Locate the cell with the specified text and output its [x, y] center coordinate. 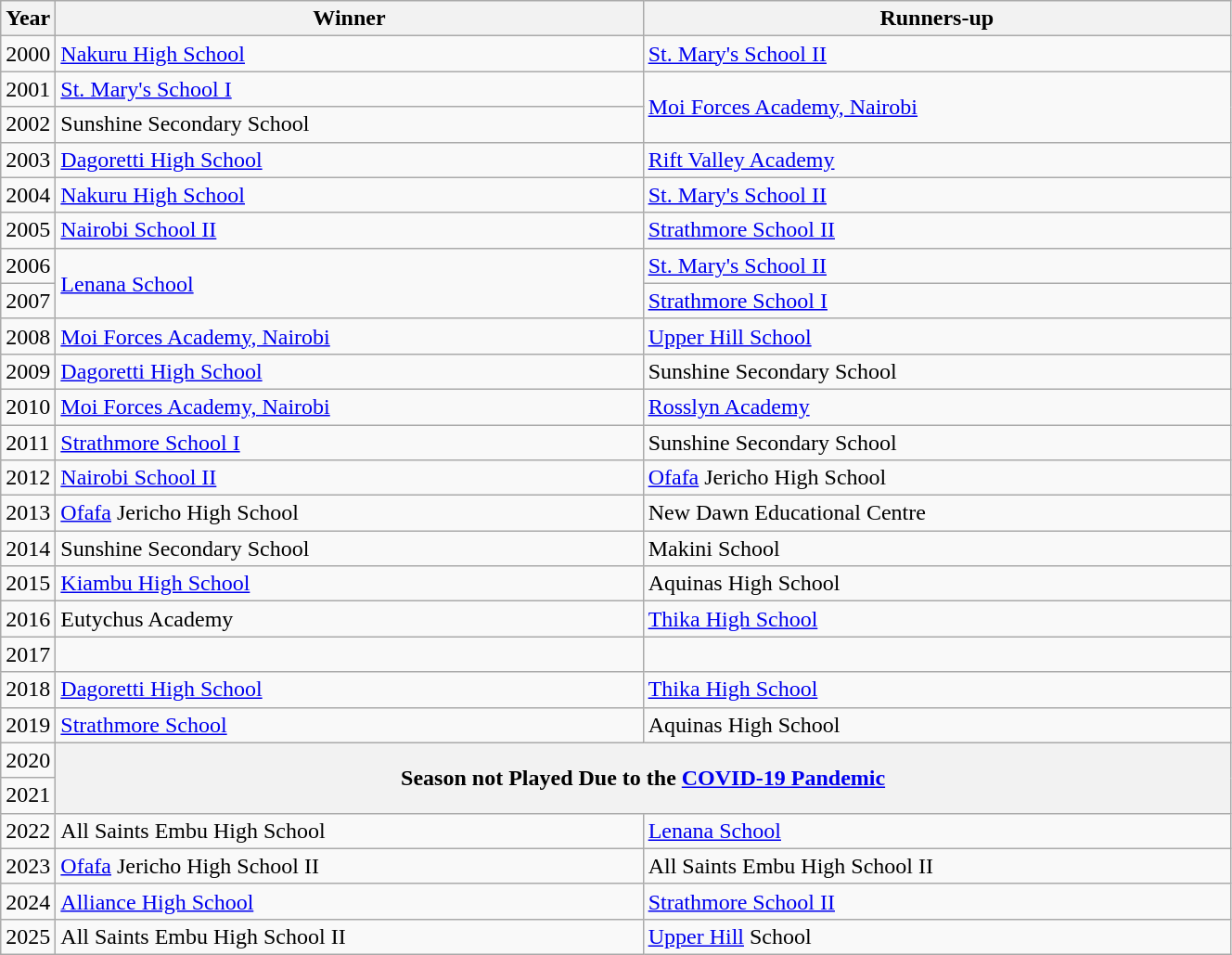
2010 [28, 407]
2024 [28, 901]
2005 [28, 230]
2007 [28, 301]
2023 [28, 866]
Strathmore School [349, 725]
2003 [28, 160]
Eutychus Academy [349, 619]
Ofafa Jericho High School II [349, 866]
2021 [28, 795]
2015 [28, 584]
2020 [28, 760]
2014 [28, 548]
2017 [28, 654]
Runners-up [937, 19]
2019 [28, 725]
Kiambu High School [349, 584]
Rift Valley Academy [937, 160]
2000 [28, 54]
St. Mary's School I [349, 89]
2011 [28, 443]
2025 [28, 936]
New Dawn Educational Centre [937, 513]
2008 [28, 336]
2001 [28, 89]
Winner [349, 19]
Year [28, 19]
2012 [28, 478]
All Saints Embu High School [349, 831]
2004 [28, 195]
2016 [28, 619]
2006 [28, 265]
2013 [28, 513]
2018 [28, 690]
2022 [28, 831]
Rosslyn Academy [937, 407]
Season not Played Due to the COVID-19 Pandemic [644, 778]
2009 [28, 371]
Alliance High School [349, 901]
2002 [28, 124]
Makini School [937, 548]
